Capture the cell that displays the provided text and extract its (x, y) central coordinate. 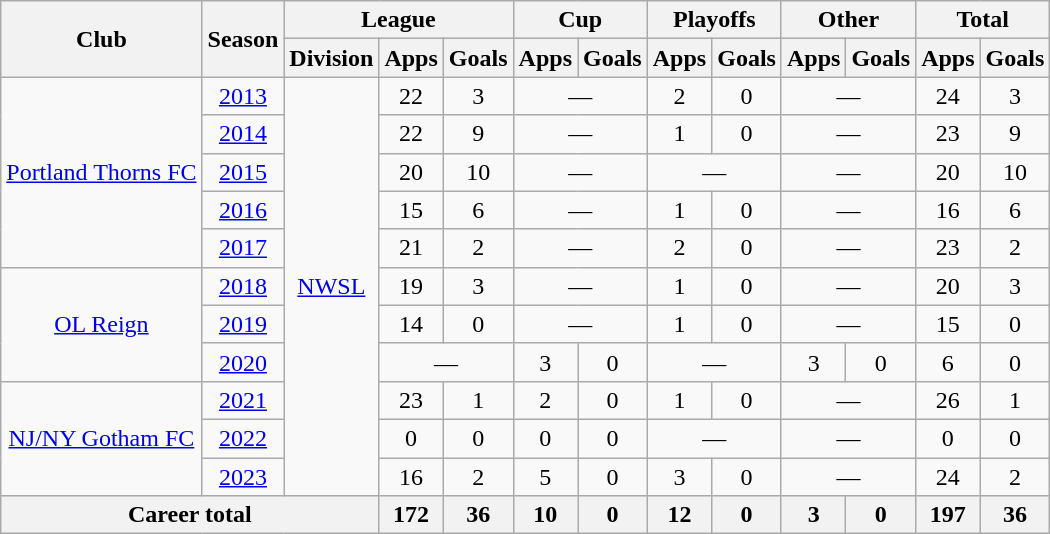
Portland Thorns FC (102, 172)
12 (679, 515)
197 (948, 515)
Career total (190, 515)
2013 (243, 96)
2015 (243, 172)
Playoffs (714, 20)
2022 (243, 438)
Season (243, 39)
Division (332, 58)
172 (411, 515)
2014 (243, 134)
5 (545, 477)
NWSL (332, 286)
Club (102, 39)
2020 (243, 362)
League (398, 20)
21 (411, 248)
19 (411, 286)
14 (411, 324)
Other (848, 20)
2021 (243, 400)
NJ/NY Gotham FC (102, 438)
2017 (243, 248)
2023 (243, 477)
26 (948, 400)
Cup (580, 20)
2018 (243, 286)
Total (983, 20)
2016 (243, 210)
2019 (243, 324)
OL Reign (102, 324)
